For the text-containing cell, return its midpoint in [x, y] coordinate format. 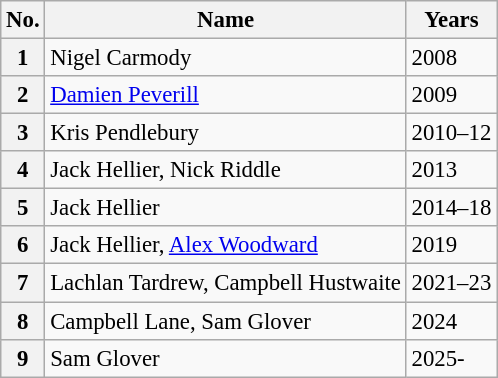
2013 [451, 170]
2025- [451, 358]
Lachlan Tardrew, Campbell Hustwaite [226, 283]
Kris Pendlebury [226, 133]
2024 [451, 321]
2008 [451, 58]
4 [23, 170]
Campbell Lane, Sam Glover [226, 321]
No. [23, 20]
2019 [451, 245]
2009 [451, 95]
Nigel Carmody [226, 58]
Jack Hellier, Nick Riddle [226, 170]
9 [23, 358]
6 [23, 245]
Jack Hellier, Alex Woodward [226, 245]
2010–12 [451, 133]
Sam Glover [226, 358]
Name [226, 20]
2014–18 [451, 208]
Damien Peverill [226, 95]
2021–23 [451, 283]
Years [451, 20]
Jack Hellier [226, 208]
5 [23, 208]
3 [23, 133]
2 [23, 95]
7 [23, 283]
1 [23, 58]
8 [23, 321]
